Pinpoint the cell where the given text exists, returning its (x, y) midpoint coordinate. 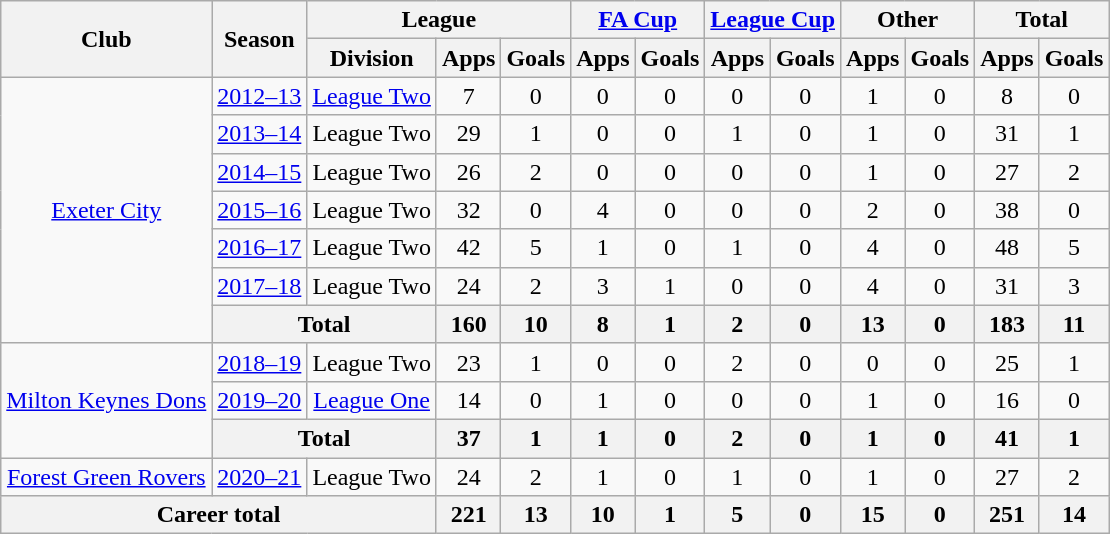
Exeter City (106, 210)
25 (1007, 362)
15 (873, 515)
Other (908, 20)
League (439, 20)
251 (1007, 515)
16 (1007, 400)
2012–13 (260, 96)
2013–14 (260, 134)
41 (1007, 438)
26 (468, 172)
Season (260, 39)
League One (372, 400)
League Cup (773, 20)
37 (468, 438)
183 (1007, 324)
2016–17 (260, 248)
23 (468, 362)
Milton Keynes Dons (106, 400)
Forest Green Rovers (106, 477)
42 (468, 248)
2018–19 (260, 362)
Club (106, 39)
7 (468, 96)
11 (1074, 324)
2020–21 (260, 477)
48 (1007, 248)
29 (468, 134)
2015–16 (260, 210)
2017–18 (260, 286)
Division (372, 58)
2014–15 (260, 172)
32 (468, 210)
FA Cup (638, 20)
Career total (219, 515)
38 (1007, 210)
2019–20 (260, 400)
160 (468, 324)
221 (468, 515)
